Detect which cell encompasses the target text, then output its (X, Y) center coordinate. 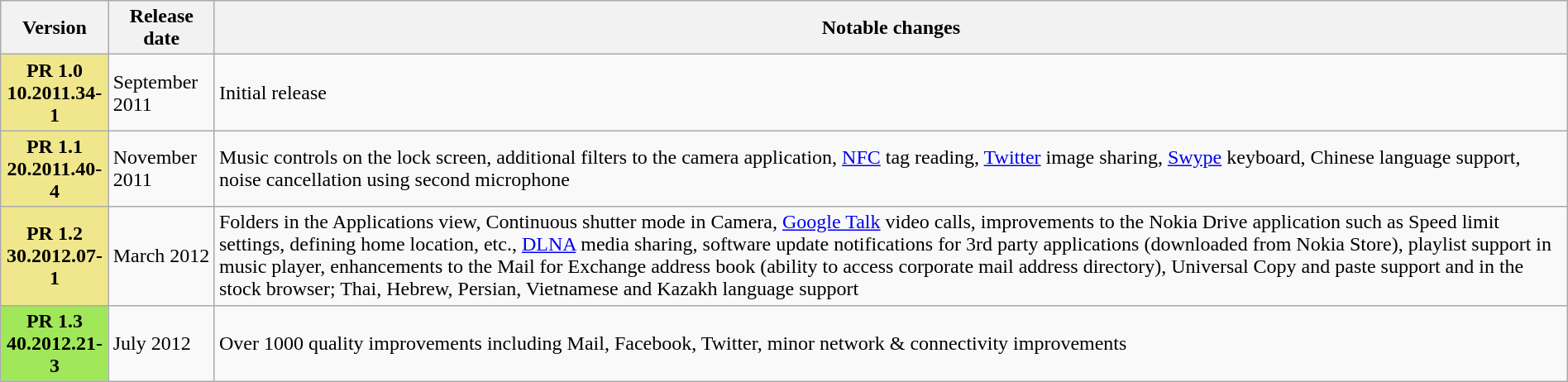
PR 1.3 40.2012.21-3 (55, 343)
July 2012 (161, 343)
March 2012 (161, 256)
September 2011 (161, 93)
Over 1000 quality improvements including Mail, Facebook, Twitter, minor network & connectivity improvements (891, 343)
November 2011 (161, 169)
PR 1.0 10.2011.34-1 (55, 93)
PR 1.2 30.2012.07-1 (55, 256)
Initial release (891, 93)
Release date (161, 28)
PR 1.1 20.2011.40-4 (55, 169)
Notable changes (891, 28)
Version (55, 28)
